Provide the [x, y] coordinate of the cell's center where the given text is located.  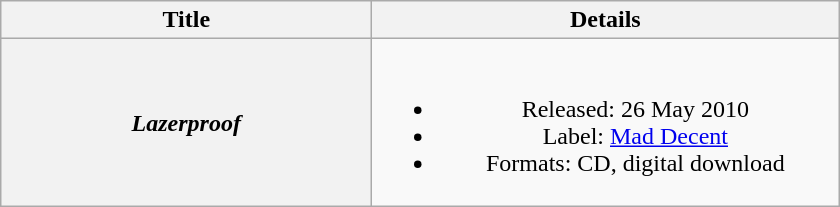
Title [186, 20]
Lazerproof [186, 122]
Details [606, 20]
Released: 26 May 2010Label: Mad DecentFormats: CD, digital download [606, 122]
